Search for the cell housing the specified text and yield its [X, Y] center coordinate. 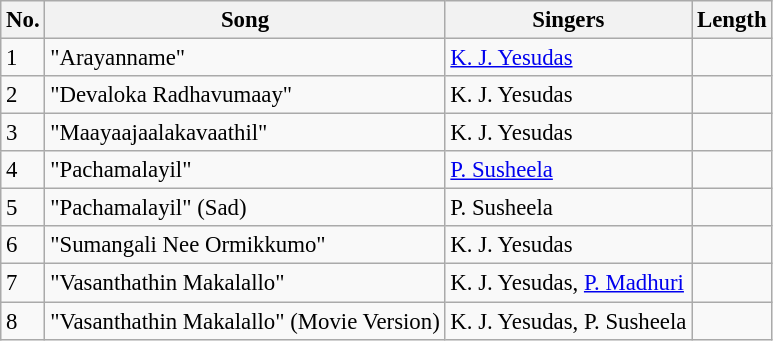
"Maayaajaalakavaathil" [245, 133]
4 [23, 170]
"Vasanthathin Makalallo" (Movie Version) [245, 321]
Song [245, 20]
"Pachamalayil" [245, 170]
Length [732, 20]
K. J. Yesudas, P. Madhuri [568, 283]
"Vasanthathin Makalallo" [245, 283]
5 [23, 208]
1 [23, 58]
K. J. Yesudas, P. Susheela [568, 321]
Singers [568, 20]
7 [23, 283]
6 [23, 245]
"Pachamalayil" (Sad) [245, 208]
2 [23, 95]
"Sumangali Nee Ormikkumo" [245, 245]
"Arayanname" [245, 58]
8 [23, 321]
No. [23, 20]
"Devaloka Radhavumaay" [245, 95]
3 [23, 133]
